Detect which cell encompasses the target text, then output its (x, y) center coordinate. 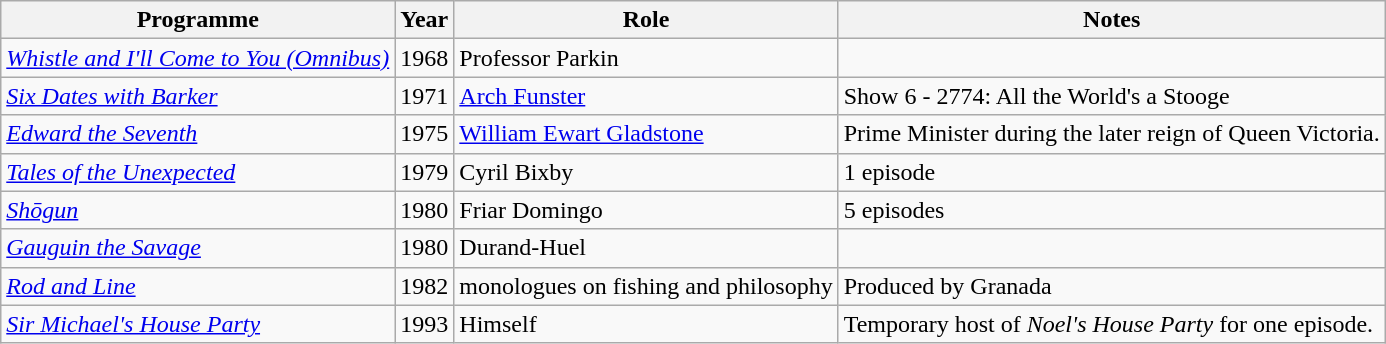
1993 (424, 324)
Tales of the Unexpected (198, 172)
Year (424, 20)
Professor Parkin (646, 58)
Arch Funster (646, 96)
monologues on fishing and philosophy (646, 286)
1975 (424, 134)
Rod and Line (198, 286)
Role (646, 20)
Durand-Huel (646, 248)
Prime Minister during the later reign of Queen Victoria. (1112, 134)
Sir Michael's House Party (198, 324)
William Ewart Gladstone (646, 134)
Himself (646, 324)
Shōgun (198, 210)
1982 (424, 286)
Six Dates with Barker (198, 96)
Whistle and I'll Come to You (Omnibus) (198, 58)
Edward the Seventh (198, 134)
1971 (424, 96)
Programme (198, 20)
1979 (424, 172)
Temporary host of Noel's House Party for one episode. (1112, 324)
Cyril Bixby (646, 172)
5 episodes (1112, 210)
Show 6 - 2774: All the World's a Stooge (1112, 96)
Friar Domingo (646, 210)
1968 (424, 58)
Gauguin the Savage (198, 248)
Notes (1112, 20)
Produced by Granada (1112, 286)
1 episode (1112, 172)
